Capture the cell that displays the provided text and extract its [X, Y] central coordinate. 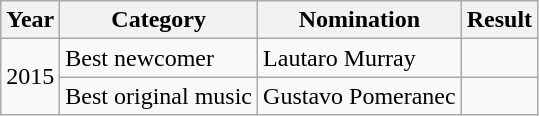
Lautaro Murray [360, 58]
2015 [30, 77]
Category [159, 20]
Year [30, 20]
Gustavo Pomeranec [360, 96]
Best original music [159, 96]
Best newcomer [159, 58]
Result [499, 20]
Nomination [360, 20]
